Identify which cell holds the provided text, then report its (x, y) central coordinate. 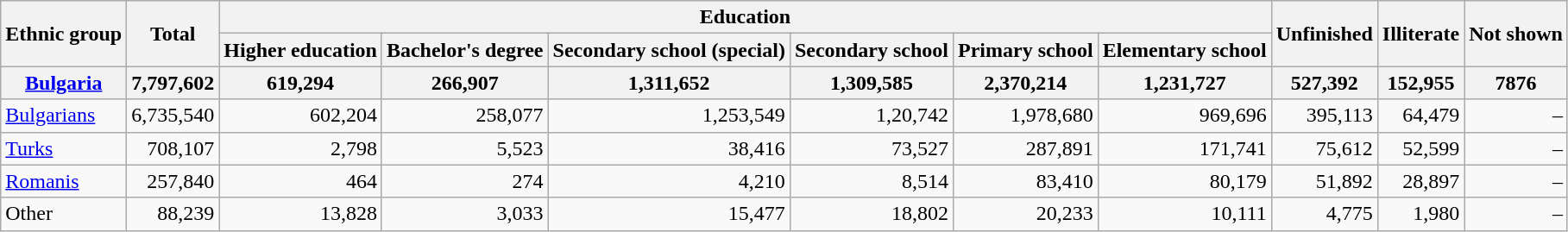
80,179 (1184, 181)
18,802 (872, 214)
287,891 (1025, 148)
969,696 (1184, 116)
7,797,602 (173, 83)
258,077 (464, 116)
Not shown (1516, 34)
Bachelor's degree (464, 50)
Unfinished (1324, 34)
Education (746, 17)
171,741 (1184, 148)
152,955 (1420, 83)
5,523 (464, 148)
8,514 (872, 181)
619,294 (300, 83)
15,477 (669, 214)
52,599 (1420, 148)
10,111 (1184, 214)
Secondary school (872, 50)
Secondary school (special) (669, 50)
20,233 (1025, 214)
257,840 (173, 181)
Ethnic group (64, 34)
38,416 (669, 148)
Total (173, 34)
Bulgaria (64, 83)
1,231,727 (1184, 83)
Other (64, 214)
274 (464, 181)
73,527 (872, 148)
Illiterate (1420, 34)
1,309,585 (872, 83)
4,210 (669, 181)
527,392 (1324, 83)
28,897 (1420, 181)
Romanis (64, 181)
7876 (1516, 83)
51,892 (1324, 181)
83,410 (1025, 181)
88,239 (173, 214)
64,479 (1420, 116)
2,370,214 (1025, 83)
1,978,680 (1025, 116)
395,113 (1324, 116)
464 (300, 181)
13,828 (300, 214)
Bulgarians (64, 116)
Elementary school (1184, 50)
1,311,652 (669, 83)
75,612 (1324, 148)
708,107 (173, 148)
602,204 (300, 116)
266,907 (464, 83)
1,20,742 (872, 116)
1,253,549 (669, 116)
3,033 (464, 214)
Primary school (1025, 50)
6,735,540 (173, 116)
1,980 (1420, 214)
Turks (64, 148)
2,798 (300, 148)
4,775 (1324, 214)
Higher education (300, 50)
